From the cell containing the given text, extract its center point as [X, Y] coordinate. 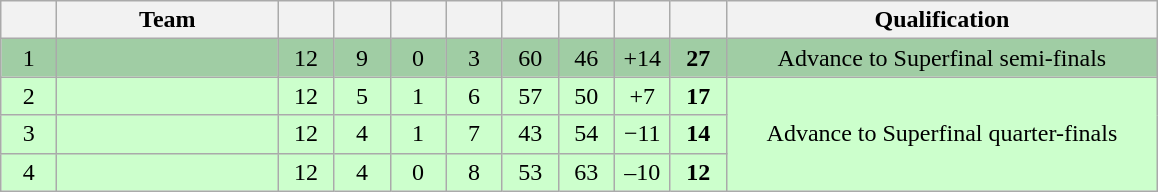
5 [362, 96]
14 [698, 134]
63 [586, 172]
−11 [642, 134]
6 [474, 96]
2 [29, 96]
46 [586, 58]
Advance to Superfinal semi-finals [942, 58]
27 [698, 58]
60 [530, 58]
57 [530, 96]
7 [474, 134]
Qualification [942, 20]
43 [530, 134]
–10 [642, 172]
Team [168, 20]
+7 [642, 96]
54 [586, 134]
53 [530, 172]
17 [698, 96]
8 [474, 172]
9 [362, 58]
50 [586, 96]
Advance to Superfinal quarter-finals [942, 134]
+14 [642, 58]
